Return (x, y) of the center of cell containing provided text 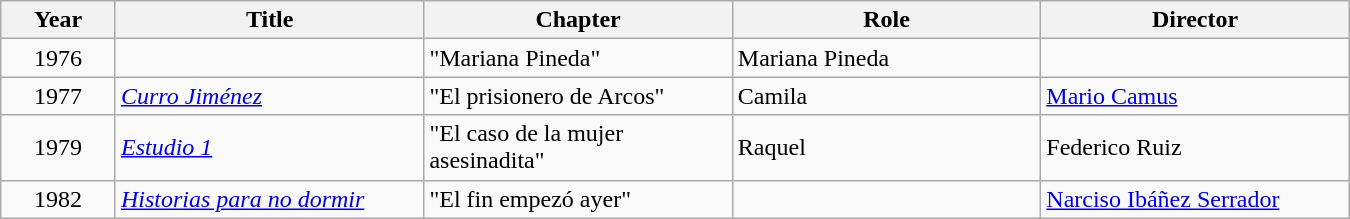
Title (269, 20)
"El caso de la mujer asesinadita" (578, 148)
Camila (886, 96)
Mario Camus (1195, 96)
Role (886, 20)
1979 (58, 148)
1982 (58, 199)
Raquel (886, 148)
Narciso Ibáñez Serrador (1195, 199)
1976 (58, 58)
Mariana Pineda (886, 58)
Historias para no dormir (269, 199)
Estudio 1 (269, 148)
Director (1195, 20)
1977 (58, 96)
"El prisionero de Arcos" (578, 96)
"El fin empezó ayer" (578, 199)
Federico Ruiz (1195, 148)
Chapter (578, 20)
Year (58, 20)
"Mariana Pineda" (578, 58)
Curro Jiménez (269, 96)
